Pinpoint the cell where the given text exists, returning its (x, y) midpoint coordinate. 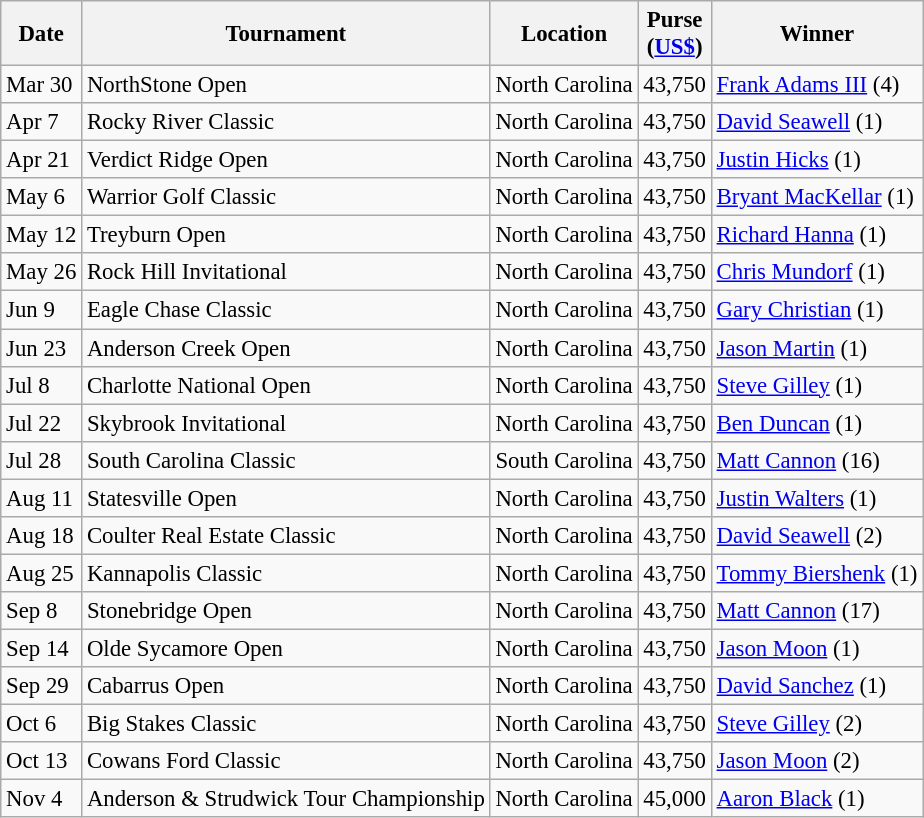
Skybrook Invitational (286, 423)
Matt Cannon (17) (817, 611)
Coulter Real Estate Classic (286, 536)
Matt Cannon (16) (817, 460)
Olde Sycamore Open (286, 648)
Nov 4 (42, 799)
Aug 18 (42, 536)
Charlotte National Open (286, 385)
Anderson Creek Open (286, 348)
Purse(US$) (674, 34)
Warrior Golf Classic (286, 197)
Steve Gilley (1) (817, 385)
Tommy Biershenk (1) (817, 573)
Rock Hill Invitational (286, 273)
David Seawell (2) (817, 536)
Richard Hanna (1) (817, 235)
Date (42, 34)
Bryant MacKellar (1) (817, 197)
Sep 29 (42, 686)
Winner (817, 34)
South Carolina (564, 460)
Jun 9 (42, 310)
Statesville Open (286, 498)
Jason Moon (1) (817, 648)
45,000 (674, 799)
Aug 11 (42, 498)
Oct 6 (42, 724)
Sep 8 (42, 611)
Jason Moon (2) (817, 761)
May 12 (42, 235)
Aug 25 (42, 573)
Eagle Chase Classic (286, 310)
Oct 13 (42, 761)
Cabarrus Open (286, 686)
Tournament (286, 34)
Frank Adams III (4) (817, 85)
Apr 7 (42, 122)
Gary Christian (1) (817, 310)
Ben Duncan (1) (817, 423)
Verdict Ridge Open (286, 160)
Aaron Black (1) (817, 799)
Steve Gilley (2) (817, 724)
Stonebridge Open (286, 611)
Mar 30 (42, 85)
May 6 (42, 197)
Cowans Ford Classic (286, 761)
Jul 8 (42, 385)
Jun 23 (42, 348)
Location (564, 34)
South Carolina Classic (286, 460)
Jul 22 (42, 423)
Chris Mundorf (1) (817, 273)
NorthStone Open (286, 85)
May 26 (42, 273)
Big Stakes Classic (286, 724)
Justin Walters (1) (817, 498)
Anderson & Strudwick Tour Championship (286, 799)
Jason Martin (1) (817, 348)
Apr 21 (42, 160)
David Sanchez (1) (817, 686)
Treyburn Open (286, 235)
David Seawell (1) (817, 122)
Sep 14 (42, 648)
Kannapolis Classic (286, 573)
Jul 28 (42, 460)
Justin Hicks (1) (817, 160)
Rocky River Classic (286, 122)
